Pinpoint the cell where the given text exists, returning its [x, y] midpoint coordinate. 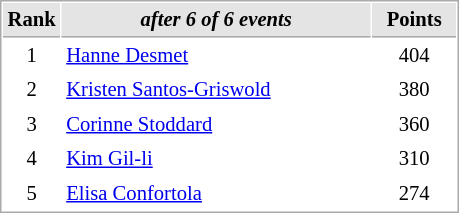
360 [414, 124]
274 [414, 194]
380 [414, 90]
5 [32, 194]
Elisa Confortola [216, 194]
2 [32, 90]
Kim Gil-li [216, 158]
404 [414, 56]
Kristen Santos-Griswold [216, 90]
Hanne Desmet [216, 56]
1 [32, 56]
Corinne Stoddard [216, 124]
3 [32, 124]
Rank [32, 20]
after 6 of 6 events [216, 20]
310 [414, 158]
4 [32, 158]
Points [414, 20]
